Extract the (x, y) coordinate from the center of the cell holding the provided text.  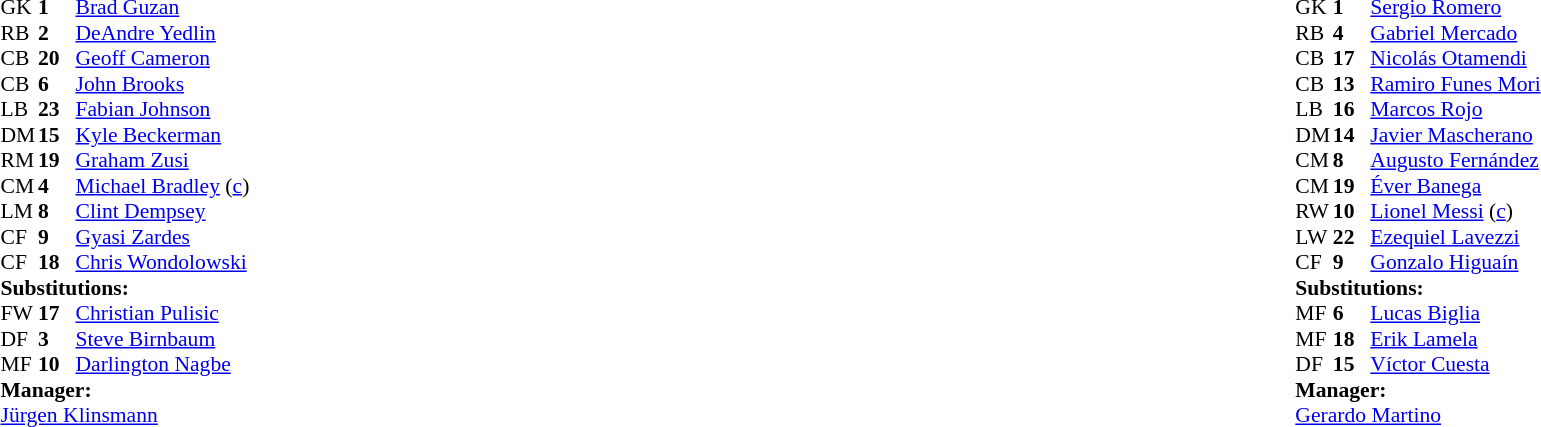
16 (1352, 109)
23 (57, 109)
Chris Wondolowski (163, 263)
Geoff Cameron (163, 59)
FW (19, 313)
John Brooks (163, 84)
Víctor Cuesta (1455, 365)
13 (1352, 84)
Darlington Nagbe (163, 365)
Ramiro Funes Mori (1455, 84)
Clint Dempsey (163, 211)
LW (1314, 237)
Steve Birnbaum (163, 339)
Christian Pulisic (163, 313)
Fabian Johnson (163, 109)
RW (1314, 211)
Ezequiel Lavezzi (1455, 237)
14 (1352, 135)
2 (57, 33)
Kyle Beckerman (163, 135)
RM (19, 161)
Lucas Biglia (1455, 313)
Lionel Messi (c) (1455, 211)
Graham Zusi (163, 161)
Marcos Rojo (1455, 109)
LM (19, 211)
Javier Mascherano (1455, 135)
3 (57, 339)
Éver Banega (1455, 186)
22 (1352, 237)
20 (57, 59)
Gyasi Zardes (163, 237)
Michael Bradley (c) (163, 186)
Nicolás Otamendi (1455, 59)
Erik Lamela (1455, 339)
Gabriel Mercado (1455, 33)
DeAndre Yedlin (163, 33)
Augusto Fernández (1455, 161)
Gonzalo Higuaín (1455, 263)
